Scan for the cell matching the given text and deliver its [X, Y] coordinate at center. 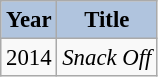
2014 [29, 58]
Year [29, 20]
Snack Off [107, 58]
Title [107, 20]
